For the text-containing cell, return its midpoint in (X, Y) coordinate format. 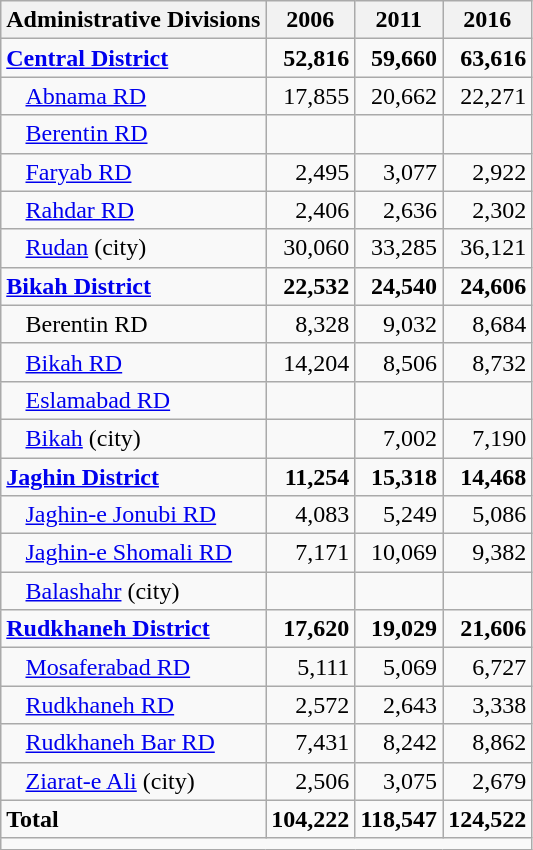
2011 (399, 20)
19,029 (399, 629)
5,111 (310, 667)
8,242 (399, 743)
2,636 (399, 210)
Administrative Divisions (134, 20)
2,572 (310, 705)
Rudan (city) (134, 248)
30,060 (310, 248)
7,431 (310, 743)
Central District (134, 58)
Ziarat-e Ali (city) (134, 781)
20,662 (399, 96)
33,285 (399, 248)
Mosaferabad RD (134, 667)
Rahdar RD (134, 210)
2,643 (399, 705)
17,620 (310, 629)
5,249 (399, 515)
3,075 (399, 781)
2,922 (488, 172)
Balashahr (city) (134, 591)
8,862 (488, 743)
Bikah District (134, 286)
5,069 (399, 667)
7,190 (488, 438)
3,077 (399, 172)
59,660 (399, 58)
Jaghin District (134, 477)
2,679 (488, 781)
17,855 (310, 96)
9,032 (399, 324)
63,616 (488, 58)
Bikah (city) (134, 438)
Jaghin-e Jonubi RD (134, 515)
2016 (488, 20)
Eslamabad RD (134, 400)
24,540 (399, 286)
6,727 (488, 667)
8,684 (488, 324)
2006 (310, 20)
7,171 (310, 553)
3,338 (488, 705)
2,495 (310, 172)
14,468 (488, 477)
24,606 (488, 286)
124,522 (488, 819)
8,732 (488, 362)
21,606 (488, 629)
8,506 (399, 362)
Abnama RD (134, 96)
Faryab RD (134, 172)
Jaghin-e Shomali RD (134, 553)
14,204 (310, 362)
Total (134, 819)
36,121 (488, 248)
Rudkhaneh District (134, 629)
Bikah RD (134, 362)
Rudkhaneh RD (134, 705)
22,532 (310, 286)
104,222 (310, 819)
10,069 (399, 553)
2,302 (488, 210)
118,547 (399, 819)
2,406 (310, 210)
52,816 (310, 58)
9,382 (488, 553)
5,086 (488, 515)
7,002 (399, 438)
11,254 (310, 477)
2,506 (310, 781)
Rudkhaneh Bar RD (134, 743)
8,328 (310, 324)
22,271 (488, 96)
15,318 (399, 477)
4,083 (310, 515)
